Return [x, y] of the center of cell containing provided text 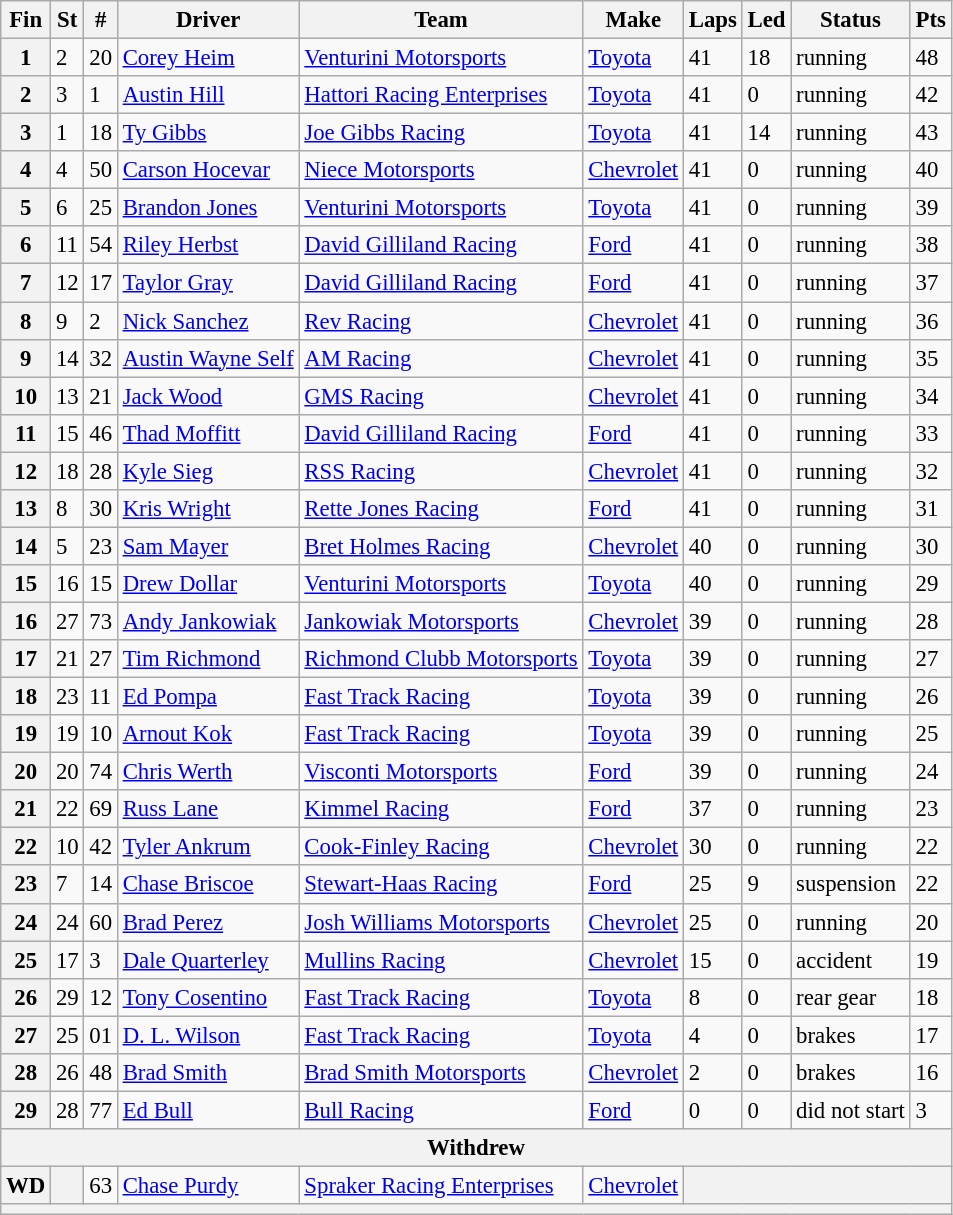
Drew Dollar [208, 584]
Rette Jones Racing [441, 509]
46 [100, 433]
Nick Sanchez [208, 321]
Withdrew [476, 1148]
WD [26, 1185]
34 [930, 396]
60 [100, 922]
Jack Wood [208, 396]
Brad Perez [208, 922]
Dale Quarterley [208, 960]
Laps [712, 20]
43 [930, 133]
31 [930, 509]
Sam Mayer [208, 546]
Kyle Sieg [208, 471]
Richmond Clubb Motorsports [441, 659]
74 [100, 772]
Ty Gibbs [208, 133]
rear gear [850, 997]
Thad Moffitt [208, 433]
36 [930, 321]
Visconti Motorsports [441, 772]
Arnout Kok [208, 734]
33 [930, 433]
RSS Racing [441, 471]
Fin [26, 20]
# [100, 20]
Taylor Gray [208, 283]
AM Racing [441, 358]
Cook-Finley Racing [441, 847]
Bull Racing [441, 1110]
Rev Racing [441, 321]
Austin Wayne Self [208, 358]
D. L. Wilson [208, 1035]
Pts [930, 20]
63 [100, 1185]
Corey Heim [208, 58]
Joe Gibbs Racing [441, 133]
Chris Werth [208, 772]
Stewart-Haas Racing [441, 885]
Led [766, 20]
Chase Briscoe [208, 885]
Kimmel Racing [441, 809]
Ed Bull [208, 1110]
accident [850, 960]
38 [930, 245]
Spraker Racing Enterprises [441, 1185]
Niece Motorsports [441, 170]
Tyler Ankrum [208, 847]
35 [930, 358]
Make [633, 20]
54 [100, 245]
Josh Williams Motorsports [441, 922]
Kris Wright [208, 509]
73 [100, 621]
Tony Cosentino [208, 997]
Status [850, 20]
suspension [850, 885]
Brad Smith [208, 1073]
Russ Lane [208, 809]
Bret Holmes Racing [441, 546]
Hattori Racing Enterprises [441, 95]
Austin Hill [208, 95]
Ed Pompa [208, 697]
Driver [208, 20]
Brandon Jones [208, 208]
01 [100, 1035]
50 [100, 170]
77 [100, 1110]
Mullins Racing [441, 960]
Riley Herbst [208, 245]
Brad Smith Motorsports [441, 1073]
Chase Purdy [208, 1185]
Andy Jankowiak [208, 621]
Tim Richmond [208, 659]
Jankowiak Motorsports [441, 621]
Team [441, 20]
Carson Hocevar [208, 170]
69 [100, 809]
GMS Racing [441, 396]
did not start [850, 1110]
St [68, 20]
